Pinpoint the cell where the given text exists, returning its [X, Y] midpoint coordinate. 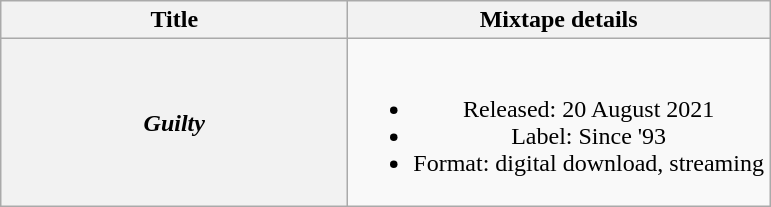
Mixtape details [559, 20]
Guilty [174, 122]
Title [174, 20]
Released: 20 August 2021Label: Since '93Format: digital download, streaming [559, 122]
